Capture the cell that displays the provided text and extract its [X, Y] central coordinate. 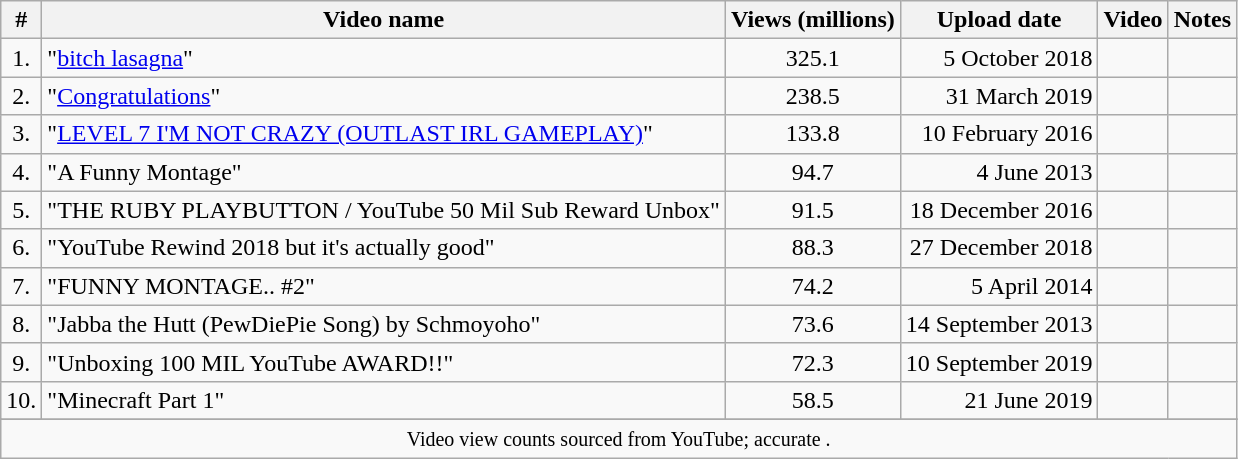
"LEVEL 7 I'M NOT CRAZY (OUTLAST IRL GAMEPLAY)" [384, 134]
1. [22, 58]
"YouTube Rewind 2018 but it's actually good" [384, 248]
10. [22, 400]
18 December 2016 [999, 210]
6. [22, 248]
4 June 2013 [999, 172]
Views (millions) [812, 20]
133.8 [812, 134]
73.6 [812, 324]
7. [22, 286]
5. [22, 210]
"A Funny Montage" [384, 172]
"FUNNY MONTAGE.. #2" [384, 286]
5 October 2018 [999, 58]
10 September 2019 [999, 362]
238.5 [812, 96]
74.2 [812, 286]
Video [1133, 20]
Upload date [999, 20]
8. [22, 324]
27 December 2018 [999, 248]
88.3 [812, 248]
31 March 2019 [999, 96]
72.3 [812, 362]
"bitch lasagna" [384, 58]
"Congratulations" [384, 96]
Notes [1202, 20]
# [22, 20]
"Unboxing 100 MIL YouTube AWARD!!" [384, 362]
21 June 2019 [999, 400]
58.5 [812, 400]
"Jabba the Hutt (PewDiePie Song) by Schmoyoho" [384, 324]
9. [22, 362]
3. [22, 134]
10 February 2016 [999, 134]
2. [22, 96]
Video view counts sourced from YouTube; accurate . [619, 438]
4. [22, 172]
5 April 2014 [999, 286]
"Minecraft Part 1" [384, 400]
14 September 2013 [999, 324]
"THE RUBY PLAYBUTTON / YouTube 50 Mil Sub Reward Unbox" [384, 210]
94.7 [812, 172]
325.1 [812, 58]
91.5 [812, 210]
Video name [384, 20]
